Determine the [X, Y] coordinate at the center of the cell enclosing the given text.  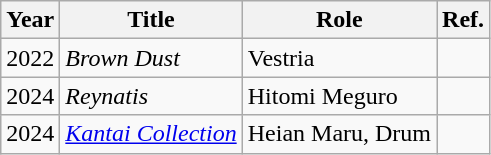
Hitomi Meguro [339, 96]
Kantai Collection [151, 134]
Reynatis [151, 96]
Role [339, 20]
Brown Dust [151, 58]
Title [151, 20]
2022 [30, 58]
Heian Maru, Drum [339, 134]
Ref. [464, 20]
Vestria [339, 58]
Year [30, 20]
